Scan for the cell matching the given text and deliver its (X, Y) coordinate at center. 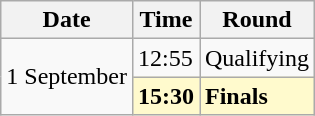
12:55 (166, 58)
Round (258, 20)
Qualifying (258, 58)
Date (67, 20)
15:30 (166, 96)
1 September (67, 77)
Time (166, 20)
Finals (258, 96)
